For the text-containing cell, return its midpoint in [X, Y] coordinate format. 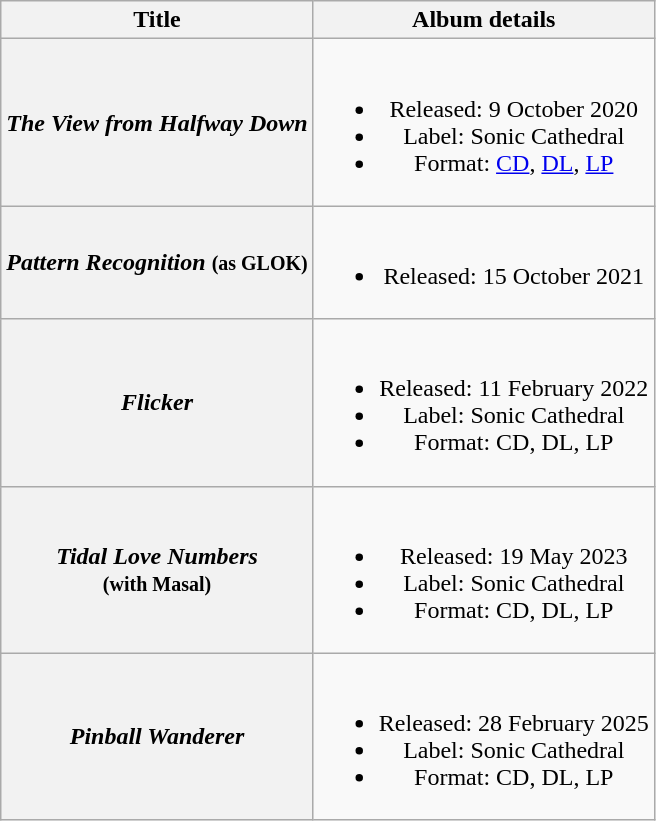
Flicker [158, 402]
The View from Halfway Down [158, 122]
Released: 19 May 2023Label: Sonic CathedralFormat: CD, DL, LP [484, 570]
Tidal Love Numbers(with Masal) [158, 570]
Released: 9 October 2020Label: Sonic CathedralFormat: CD, DL, LP [484, 122]
Released: 28 February 2025Label: Sonic CathedralFormat: CD, DL, LP [484, 736]
Released: 15 October 2021 [484, 262]
Album details [484, 20]
Pattern Recognition (as GLOK) [158, 262]
Pinball Wanderer [158, 736]
Title [158, 20]
Released: 11 February 2022Label: Sonic CathedralFormat: CD, DL, LP [484, 402]
